Provide the (x, y) coordinate of the cell's center where the given text is located.  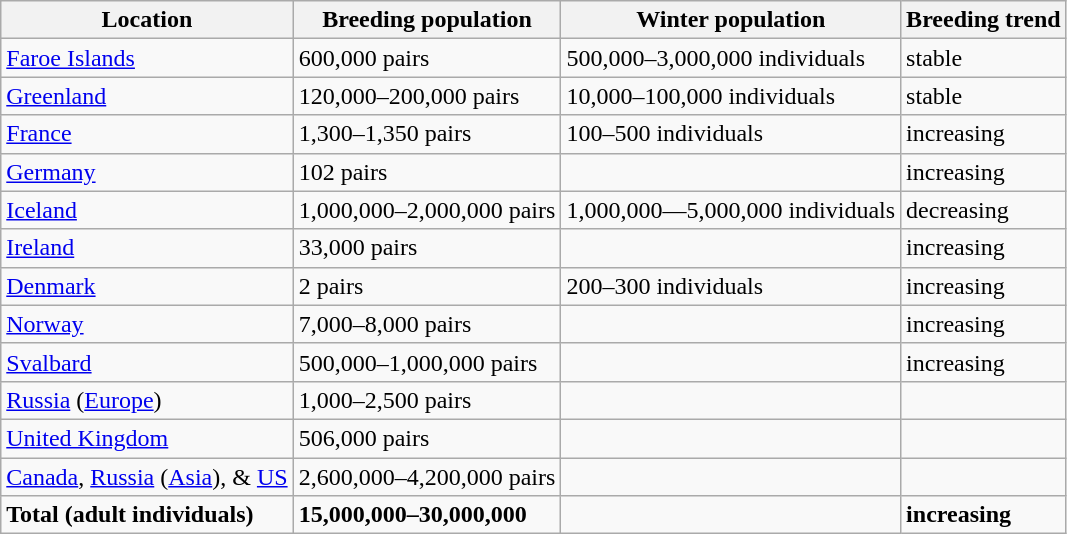
33,000 pairs (427, 248)
500,000–1,000,000 pairs (427, 362)
Iceland (147, 210)
Norway (147, 324)
United Kingdom (147, 438)
7,000–8,000 pairs (427, 324)
Russia (Europe) (147, 400)
Germany (147, 172)
Denmark (147, 286)
Breeding trend (984, 20)
1,000,000—5,000,000 individuals (731, 210)
Total (adult individuals) (147, 515)
1,000,000–2,000,000 pairs (427, 210)
200–300 individuals (731, 286)
decreasing (984, 210)
Canada, Russia (Asia), & US (147, 477)
Winter population (731, 20)
100–500 individuals (731, 134)
500,000–3,000,000 individuals (731, 58)
1,000–2,500 pairs (427, 400)
2 pairs (427, 286)
600,000 pairs (427, 58)
Svalbard (147, 362)
120,000–200,000 pairs (427, 96)
Faroe Islands (147, 58)
Greenland (147, 96)
15,000,000–30,000,000 (427, 515)
102 pairs (427, 172)
Location (147, 20)
10,000–100,000 individuals (731, 96)
1,300–1,350 pairs (427, 134)
France (147, 134)
506,000 pairs (427, 438)
Ireland (147, 248)
2,600,000–4,200,000 pairs (427, 477)
Breeding population (427, 20)
